For the text-containing cell, return its midpoint in (x, y) coordinate format. 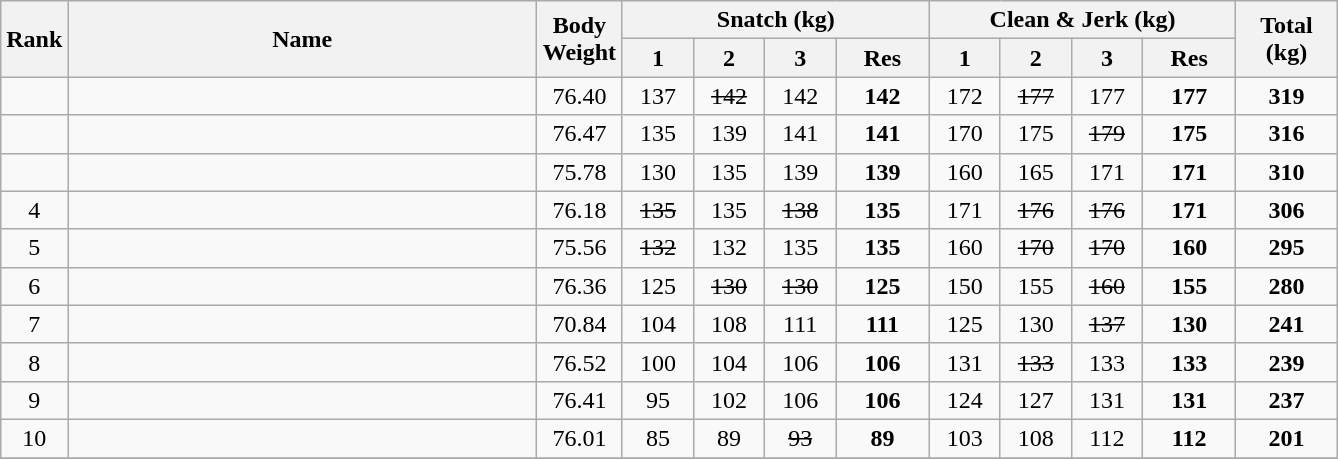
76.18 (579, 210)
70.84 (579, 324)
93 (800, 438)
Rank (34, 39)
4 (34, 210)
306 (1286, 210)
6 (34, 286)
95 (658, 400)
280 (1286, 286)
150 (964, 286)
9 (34, 400)
Body Weight (579, 39)
295 (1286, 248)
100 (658, 362)
76.01 (579, 438)
237 (1286, 400)
239 (1286, 362)
Clean & Jerk (kg) (1082, 20)
310 (1286, 172)
76.40 (579, 96)
76.47 (579, 134)
138 (800, 210)
75.78 (579, 172)
319 (1286, 96)
102 (730, 400)
172 (964, 96)
316 (1286, 134)
7 (34, 324)
8 (34, 362)
201 (1286, 438)
124 (964, 400)
Snatch (kg) (776, 20)
Name (302, 39)
5 (34, 248)
76.52 (579, 362)
Total (kg) (1286, 39)
10 (34, 438)
75.56 (579, 248)
103 (964, 438)
76.41 (579, 400)
85 (658, 438)
179 (1106, 134)
127 (1036, 400)
241 (1286, 324)
76.36 (579, 286)
165 (1036, 172)
